Output the (X, Y) coordinate of the center of the cell containing the given text.  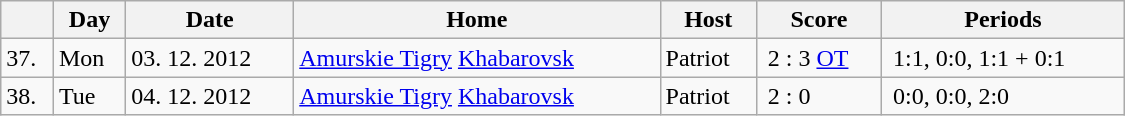
Host (708, 20)
Periods (1004, 20)
Home (477, 20)
Score (818, 20)
2 : 3 OT (818, 58)
37. (28, 58)
03. 12. 2012 (210, 58)
1:1, 0:0, 1:1 + 0:1 (1004, 58)
04. 12. 2012 (210, 96)
Day (89, 20)
Date (210, 20)
Mon (89, 58)
38. (28, 96)
Tue (89, 96)
0:0, 0:0, 2:0 (1004, 96)
2 : 0 (818, 96)
